Provide the [x, y] coordinate of the cell's center where the given text is located.  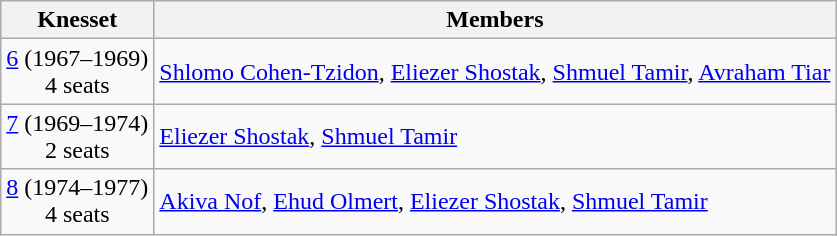
7 (1969–1974)2 seats [78, 136]
Eliezer Shostak, Shmuel Tamir [495, 136]
Akiva Nof, Ehud Olmert, Eliezer Shostak, Shmuel Tamir [495, 202]
8 (1974–1977)4 seats [78, 202]
6 (1967–1969)4 seats [78, 72]
Members [495, 20]
Knesset [78, 20]
Shlomo Cohen-Tzidon, Eliezer Shostak, Shmuel Tamir, Avraham Tiar [495, 72]
